Output the (x, y) coordinate of the center of the cell containing the given text.  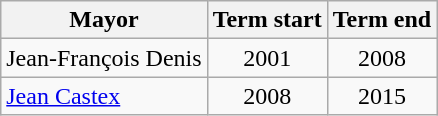
Mayor (104, 20)
2001 (267, 58)
Term end (382, 20)
Jean Castex (104, 96)
Term start (267, 20)
2015 (382, 96)
Jean-François Denis (104, 58)
